Provide the (x, y) coordinate of the cell's center where the given text is located.  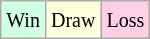
Win (24, 20)
Loss (126, 20)
Draw (72, 20)
